Pinpoint the cell where the given text exists, returning its (X, Y) midpoint coordinate. 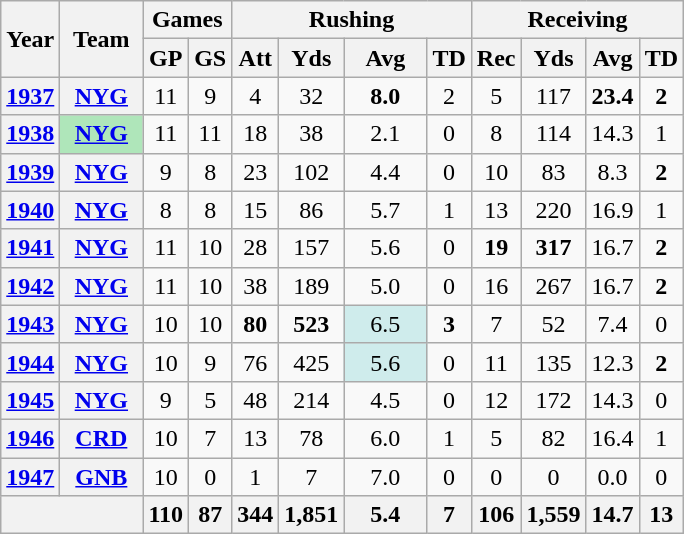
1,851 (312, 515)
102 (312, 172)
48 (256, 400)
12 (496, 400)
189 (312, 286)
Receiving (577, 20)
117 (554, 96)
23.4 (612, 96)
106 (496, 515)
86 (312, 210)
16 (496, 286)
76 (256, 362)
82 (554, 438)
1940 (30, 210)
78 (312, 438)
18 (256, 134)
Att (256, 58)
8.3 (612, 172)
28 (256, 248)
1943 (30, 324)
267 (554, 286)
1937 (30, 96)
3 (449, 324)
Year (30, 39)
1945 (30, 400)
83 (554, 172)
8.0 (386, 96)
425 (312, 362)
6.5 (386, 324)
GP (166, 58)
344 (256, 515)
1947 (30, 477)
7.0 (386, 477)
4.5 (386, 400)
GNB (102, 477)
1,559 (554, 515)
110 (166, 515)
16.4 (612, 438)
23 (256, 172)
5.0 (386, 286)
12.3 (612, 362)
19 (496, 248)
Rushing (352, 20)
1939 (30, 172)
32 (312, 96)
4 (256, 96)
Games (188, 20)
5.4 (386, 515)
1938 (30, 134)
2.1 (386, 134)
6.0 (386, 438)
317 (554, 248)
7.4 (612, 324)
14.7 (612, 515)
4.4 (386, 172)
GS (210, 58)
80 (256, 324)
52 (554, 324)
0.0 (612, 477)
87 (210, 515)
135 (554, 362)
1946 (30, 438)
15 (256, 210)
214 (312, 400)
1941 (30, 248)
172 (554, 400)
Rec (496, 58)
1944 (30, 362)
523 (312, 324)
5.7 (386, 210)
157 (312, 248)
Team (102, 39)
220 (554, 210)
114 (554, 134)
16.9 (612, 210)
CRD (102, 438)
1942 (30, 286)
